For the text-containing cell, return its midpoint in (x, y) coordinate format. 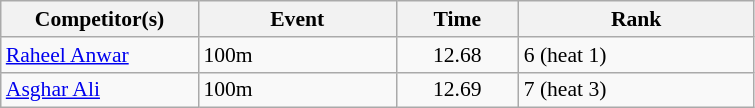
7 (heat 3) (636, 90)
Event (297, 19)
Rank (636, 19)
12.68 (458, 55)
6 (heat 1) (636, 55)
Competitor(s) (100, 19)
Asghar Ali (100, 90)
Time (458, 19)
Raheel Anwar (100, 55)
12.69 (458, 90)
